Find where the given text appears and provide that cell's center as (X, Y) coordinate. 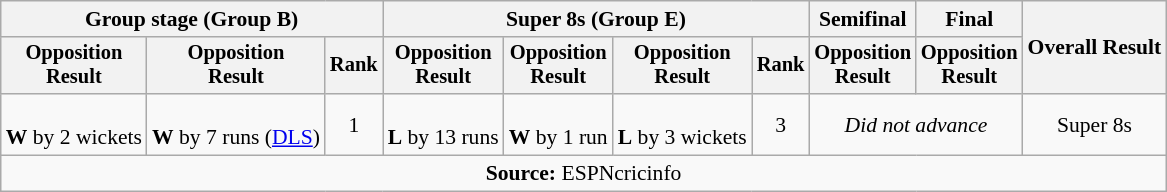
W by 2 wickets (74, 124)
Semifinal (862, 19)
Super 8s (Group E) (596, 19)
Did not advance (916, 124)
Super 8s (1095, 124)
L by 13 runs (444, 124)
Group stage (Group B) (192, 19)
Source: ESPNcricinfo (584, 174)
1 (354, 124)
W by 1 run (558, 124)
Final (970, 19)
Overall Result (1095, 48)
L by 3 wickets (682, 124)
3 (781, 124)
W by 7 runs (DLS) (236, 124)
